For the text-containing cell, return its midpoint in (X, Y) coordinate format. 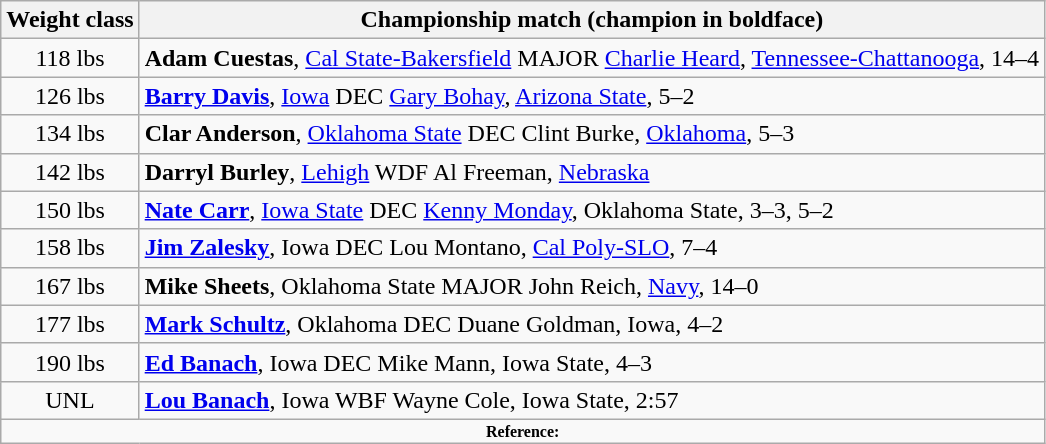
Clar Anderson, Oklahoma State DEC Clint Burke, Oklahoma, 5–3 (592, 134)
Darryl Burley, Lehigh WDF Al Freeman, Nebraska (592, 172)
Championship match (champion in boldface) (592, 20)
142 lbs (70, 172)
Ed Banach, Iowa DEC Mike Mann, Iowa State, 4–3 (592, 362)
177 lbs (70, 324)
167 lbs (70, 286)
118 lbs (70, 58)
150 lbs (70, 210)
Mike Sheets, Oklahoma State MAJOR John Reich, Navy, 14–0 (592, 286)
Mark Schultz, Oklahoma DEC Duane Goldman, Iowa, 4–2 (592, 324)
Weight class (70, 20)
Reference: (523, 431)
Adam Cuestas, Cal State-Bakersfield MAJOR Charlie Heard, Tennessee-Chattanooga, 14–4 (592, 58)
Barry Davis, Iowa DEC Gary Bohay, Arizona State, 5–2 (592, 96)
158 lbs (70, 248)
190 lbs (70, 362)
Nate Carr, Iowa State DEC Kenny Monday, Oklahoma State, 3–3, 5–2 (592, 210)
UNL (70, 400)
Lou Banach, Iowa WBF Wayne Cole, Iowa State, 2:57 (592, 400)
126 lbs (70, 96)
Jim Zalesky, Iowa DEC Lou Montano, Cal Poly-SLO, 7–4 (592, 248)
134 lbs (70, 134)
